Return [X, Y] of the center of cell containing provided text 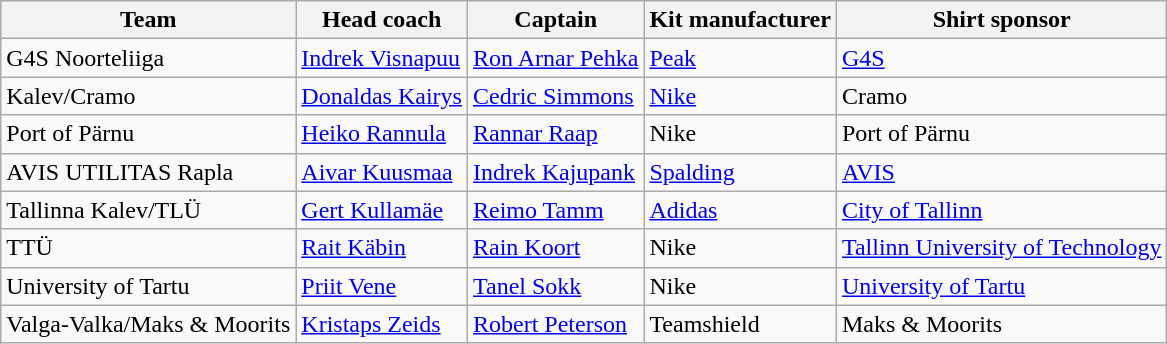
Reimo Tamm [555, 210]
Indrek Visnapuu [382, 58]
AVIS [1002, 172]
Tallinna Kalev/TLÜ [148, 210]
Team [148, 20]
Robert Peterson [555, 324]
Ron Arnar Pehka [555, 58]
Gert Kullamäe [382, 210]
Rait Käbin [382, 248]
Kalev/Cramo [148, 96]
Teamshield [740, 324]
City of Tallinn [1002, 210]
G4S Noorteliiga [148, 58]
Shirt sponsor [1002, 20]
Kristaps Zeids [382, 324]
G4S [1002, 58]
Cedric Simmons [555, 96]
TTÜ [148, 248]
Cramo [1002, 96]
Peak [740, 58]
Tallinn University of Technology [1002, 248]
Adidas [740, 210]
Tanel Sokk [555, 286]
Priit Vene [382, 286]
Donaldas Kairys [382, 96]
Captain [555, 20]
Head coach [382, 20]
Spalding [740, 172]
Maks & Moorits [1002, 324]
Rain Koort [555, 248]
AVIS UTILITAS Rapla [148, 172]
Kit manufacturer [740, 20]
Rannar Raap [555, 134]
Heiko Rannula [382, 134]
Indrek Kajupank [555, 172]
Aivar Kuusmaa [382, 172]
Valga-Valka/Maks & Moorits [148, 324]
